Return [x, y] of the center of cell containing provided text 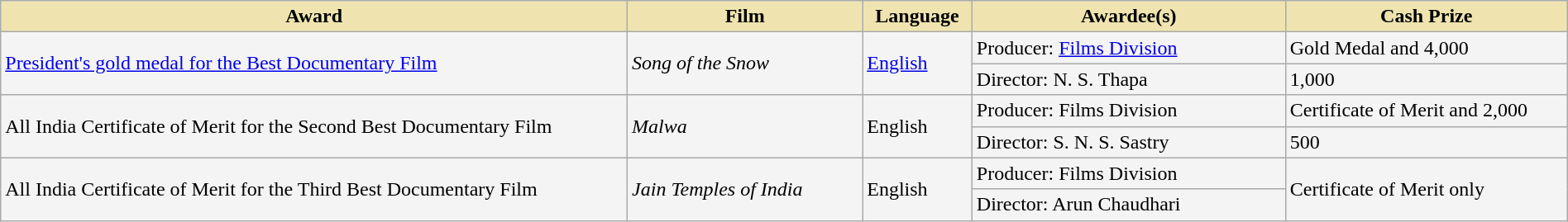
Certificate of Merit and 2,000 [1426, 111]
Malwa [745, 126]
All India Certificate of Merit for the Second Best Documentary Film [314, 126]
500 [1426, 142]
Director: Arun Chaudhari [1128, 205]
All India Certificate of Merit for the Third Best Documentary Film [314, 189]
Certificate of Merit only [1426, 189]
1,000 [1426, 79]
President's gold medal for the Best Documentary Film [314, 64]
Awardee(s) [1128, 17]
Language [918, 17]
Film [745, 17]
Gold Medal and 4,000 [1426, 48]
Jain Temples of India [745, 189]
Cash Prize [1426, 17]
Director: N. S. Thapa [1128, 79]
Song of the Snow [745, 64]
Award [314, 17]
Director: S. N. S. Sastry [1128, 142]
